Capture the cell that displays the provided text and extract its (X, Y) central coordinate. 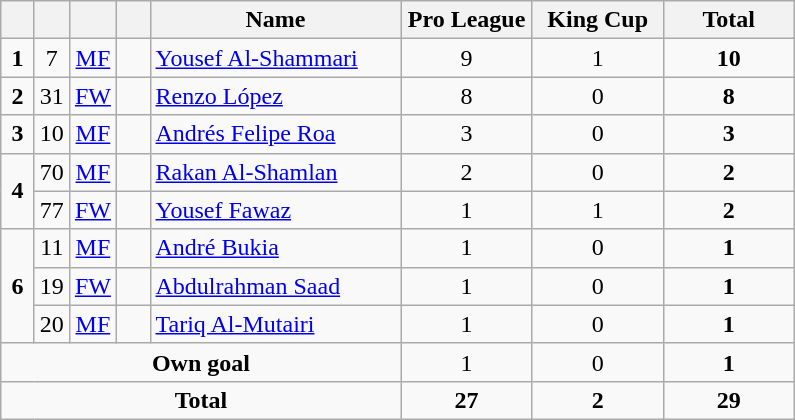
Andrés Felipe Roa (276, 134)
4 (18, 191)
27 (466, 400)
King Cup (598, 20)
Pro League (466, 20)
Tariq Al-Mutairi (276, 324)
19 (52, 286)
9 (466, 58)
31 (52, 96)
Name (276, 20)
7 (52, 58)
29 (728, 400)
André Bukia (276, 248)
Abdulrahman Saad (276, 286)
Yousef Fawaz (276, 210)
Rakan Al-Shamlan (276, 172)
77 (52, 210)
Yousef Al-Shammari (276, 58)
70 (52, 172)
Own goal (201, 362)
Renzo López (276, 96)
11 (52, 248)
6 (18, 286)
20 (52, 324)
